For the text-containing cell, return its midpoint in [x, y] coordinate format. 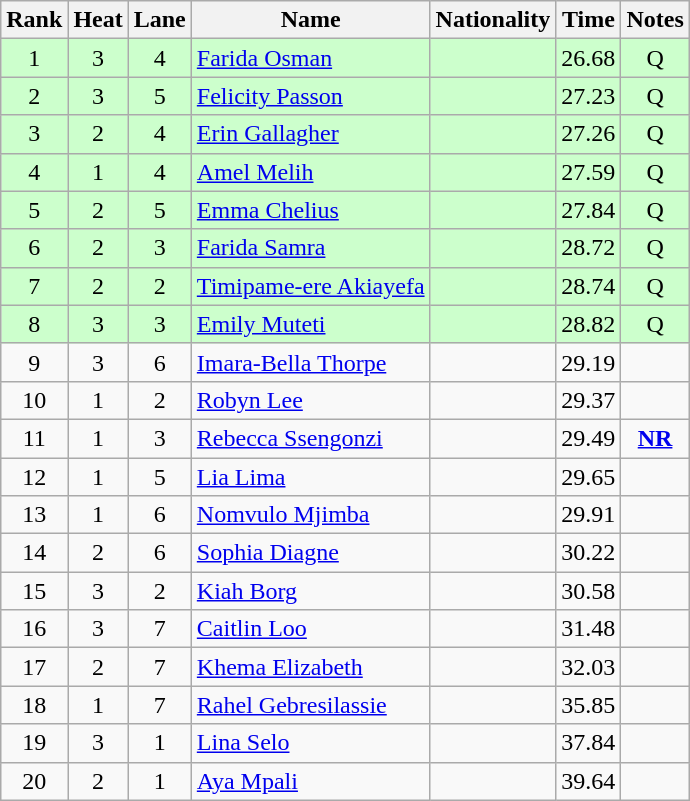
NR [655, 438]
Notes [655, 20]
Farida Osman [310, 58]
Lina Selo [310, 743]
Time [588, 20]
31.48 [588, 629]
11 [34, 438]
28.72 [588, 248]
15 [34, 591]
10 [34, 400]
26.68 [588, 58]
16 [34, 629]
Aya Mpali [310, 781]
27.26 [588, 134]
29.65 [588, 477]
Emily Muteti [310, 324]
32.03 [588, 667]
Felicity Passon [310, 96]
20 [34, 781]
Rank [34, 20]
Khema Elizabeth [310, 667]
14 [34, 553]
Caitlin Loo [310, 629]
17 [34, 667]
Imara-Bella Thorpe [310, 362]
Lane [160, 20]
30.58 [588, 591]
27.84 [588, 210]
27.23 [588, 96]
29.91 [588, 515]
9 [34, 362]
8 [34, 324]
12 [34, 477]
Rebecca Ssengonzi [310, 438]
Timipame-ere Akiayefa [310, 286]
27.59 [588, 172]
Kiah Borg [310, 591]
28.82 [588, 324]
35.85 [588, 705]
37.84 [588, 743]
29.37 [588, 400]
29.49 [588, 438]
Amel Melih [310, 172]
39.64 [588, 781]
Erin Gallagher [310, 134]
Robyn Lee [310, 400]
Rahel Gebresilassie [310, 705]
Heat [98, 20]
Lia Lima [310, 477]
Farida Samra [310, 248]
Nationality [493, 20]
Nomvulo Mjimba [310, 515]
Sophia Diagne [310, 553]
28.74 [588, 286]
18 [34, 705]
29.19 [588, 362]
19 [34, 743]
13 [34, 515]
Emma Chelius [310, 210]
30.22 [588, 553]
Name [310, 20]
